Search for the cell housing the specified text and yield its [X, Y] center coordinate. 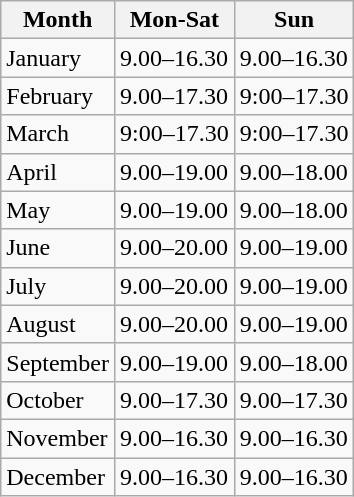
Sun [294, 20]
June [58, 248]
March [58, 134]
October [58, 400]
January [58, 58]
November [58, 438]
Month [58, 20]
May [58, 210]
September [58, 362]
December [58, 477]
July [58, 286]
April [58, 172]
February [58, 96]
Mon-Sat [174, 20]
August [58, 324]
